Extract the [X, Y] coordinate from the center of the cell holding the provided text.  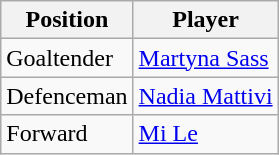
Player [206, 20]
Position [67, 20]
Martyna Sass [206, 58]
Mi Le [206, 134]
Defenceman [67, 96]
Goaltender [67, 58]
Nadia Mattivi [206, 96]
Forward [67, 134]
